Scan for the cell matching the given text and deliver its (X, Y) coordinate at center. 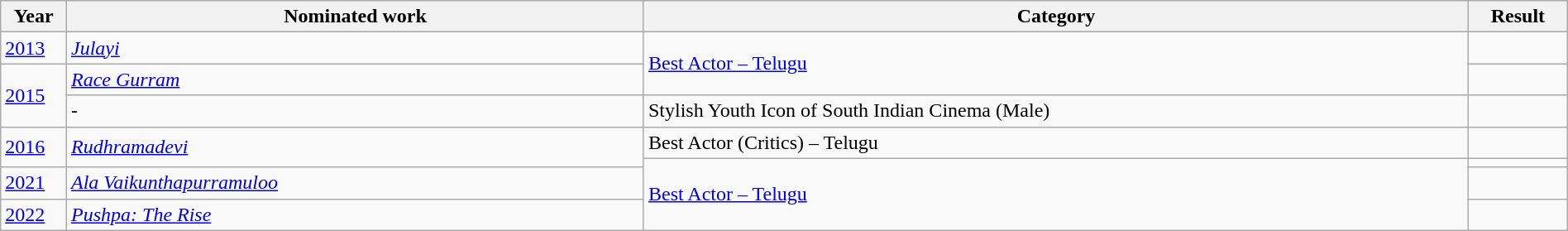
Pushpa: The Rise (356, 214)
Result (1518, 17)
2021 (34, 183)
- (356, 111)
Year (34, 17)
2022 (34, 214)
2013 (34, 48)
Stylish Youth Icon of South Indian Cinema (Male) (1055, 111)
2016 (34, 147)
Ala Vaikunthapurramuloo (356, 183)
Race Gurram (356, 79)
Nominated work (356, 17)
Best Actor (Critics) – Telugu (1055, 142)
Category (1055, 17)
Julayi (356, 48)
Rudhramadevi (356, 147)
2015 (34, 95)
